Capture the cell that displays the provided text and extract its [X, Y] central coordinate. 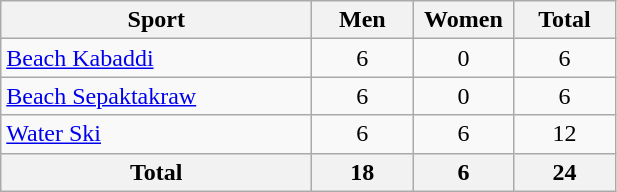
Beach Kabaddi [156, 58]
Beach Sepaktakraw [156, 96]
24 [564, 172]
Men [362, 20]
18 [362, 172]
12 [564, 134]
Sport [156, 20]
Water Ski [156, 134]
Women [464, 20]
